Extract the [X, Y] coordinate from the center of the cell holding the provided text.  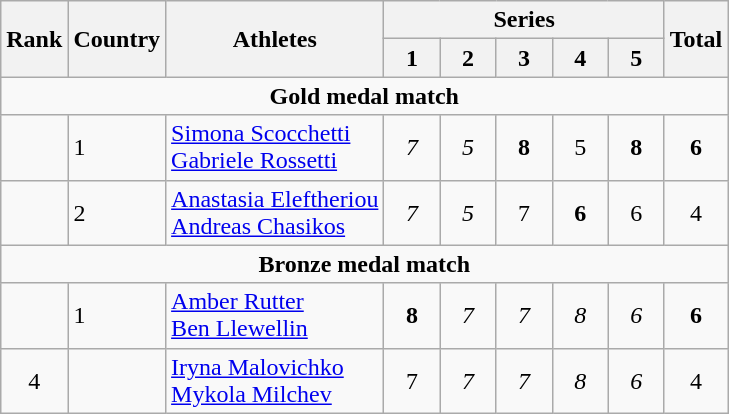
Gold medal match [364, 96]
Rank [34, 39]
Country [117, 39]
Simona ScocchettiGabriele Rossetti [275, 148]
Iryna MalovichkoMykola Milchev [275, 380]
3 [524, 58]
Amber RutterBen Llewellin [275, 316]
Anastasia EleftheriouAndreas Chasikos [275, 212]
Series [524, 20]
Athletes [275, 39]
Total [696, 39]
Bronze medal match [364, 264]
